From the cell containing the given text, extract its center point as (x, y) coordinate. 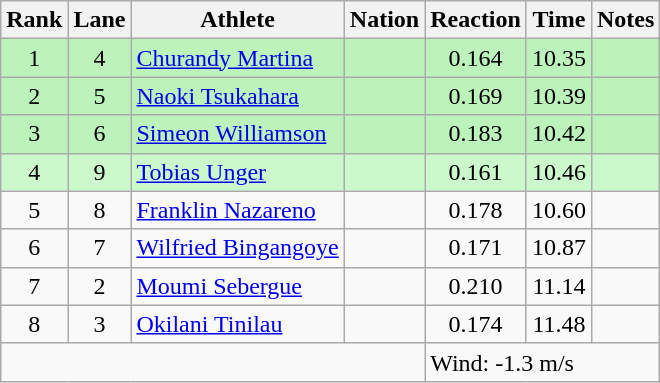
Franklin Nazareno (238, 210)
0.164 (476, 58)
Wilfried Bingangoye (238, 248)
11.14 (558, 286)
Simeon Williamson (238, 134)
Churandy Martina (238, 58)
Naoki Tsukahara (238, 96)
Wind: -1.3 m/s (542, 362)
Notes (625, 20)
Rank (34, 20)
9 (100, 172)
0.183 (476, 134)
Lane (100, 20)
10.35 (558, 58)
10.60 (558, 210)
Time (558, 20)
Tobias Unger (238, 172)
Nation (384, 20)
0.210 (476, 286)
Reaction (476, 20)
Moumi Sebergue (238, 286)
Okilani Tinilau (238, 324)
0.161 (476, 172)
10.42 (558, 134)
10.46 (558, 172)
10.39 (558, 96)
0.174 (476, 324)
Athlete (238, 20)
0.178 (476, 210)
0.171 (476, 248)
11.48 (558, 324)
1 (34, 58)
10.87 (558, 248)
0.169 (476, 96)
